For the text-containing cell, return its midpoint in (x, y) coordinate format. 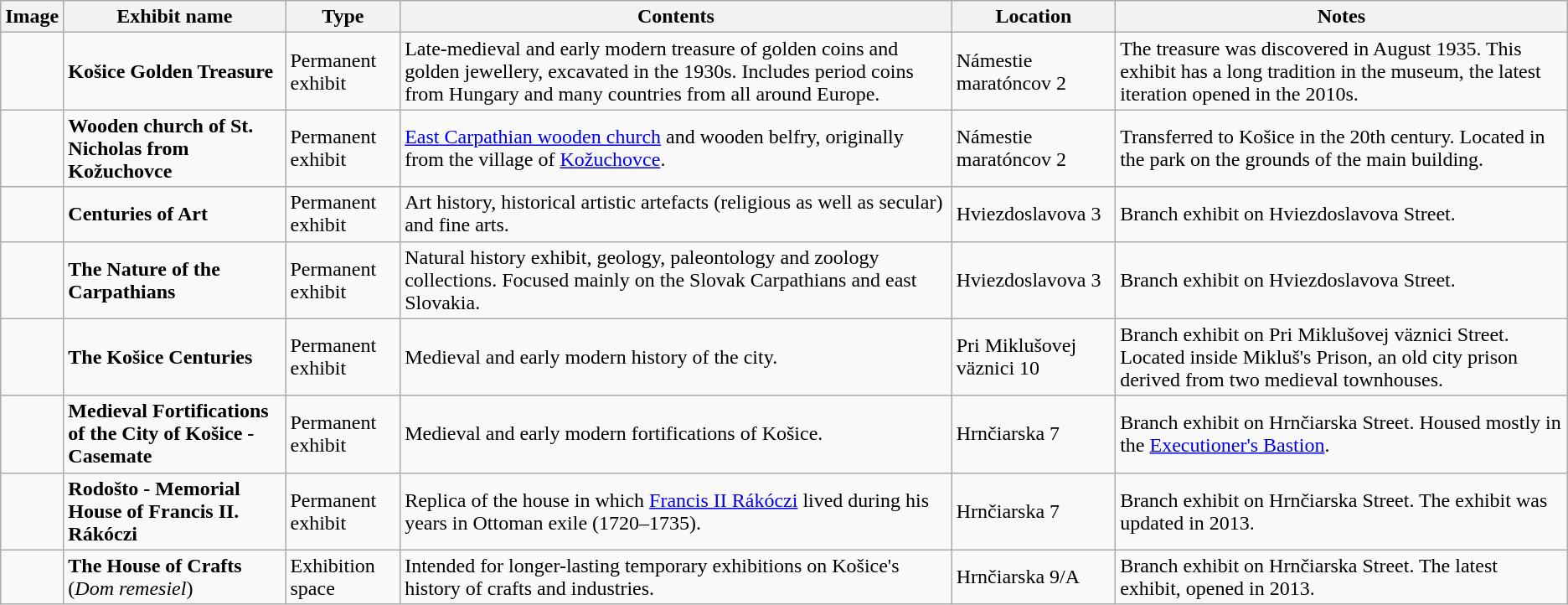
Medieval and early modern fortifications of Košice. (677, 434)
Replica of the house in which Francis II Rákóczi lived during his years in Ottoman exile (1720–1735). (677, 511)
Branch exhibit on Pri Miklušovej väznici Street. Located inside Mikluš's Prison, an old city prison derived from two medieval townhouses. (1342, 357)
Branch exhibit on Hrnčiarska Street. The latest exhibit, opened in 2013. (1342, 577)
Hrnčiarska 9/A (1034, 577)
The House of Crafts (Dom remesiel) (174, 577)
The Nature of the Carpathians (174, 280)
Contents (677, 17)
Exhibition space (343, 577)
Wooden church of St. Nicholas from Kožuchovce (174, 148)
Branch exhibit on Hrnčiarska Street. Housed mostly in the Executioner's Bastion. (1342, 434)
Centuries of Art (174, 215)
Notes (1342, 17)
Transferred to Košice in the 20th century. Located in the park on the grounds of the main building. (1342, 148)
Exhibit name (174, 17)
The Košice Centuries (174, 357)
Rodošto - Memorial House of Francis II. Rákóczi (174, 511)
East Carpathian wooden church and wooden belfry, originally from the village of Kožuchovce. (677, 148)
Art history, historical artistic artefacts (religious as well as secular) and fine arts. (677, 215)
The treasure was discovered in August 1935. This exhibit has a long tradition in the museum, the latest iteration opened in the 2010s. (1342, 71)
Medieval and early modern history of the city. (677, 357)
Košice Golden Treasure (174, 71)
Natural history exhibit, geology, paleontology and zoology collections. Focused mainly on the Slovak Carpathians and east Slovakia. (677, 280)
Type (343, 17)
Intended for longer-lasting temporary exhibitions on Košice's history of crafts and industries. (677, 577)
Location (1034, 17)
Pri Miklušovej väznici 10 (1034, 357)
Branch exhibit on Hrnčiarska Street. The exhibit was updated in 2013. (1342, 511)
Medieval Fortifications of the City of Košice - Casemate (174, 434)
Image (32, 17)
